Pinpoint the cell where the given text exists, returning its [X, Y] midpoint coordinate. 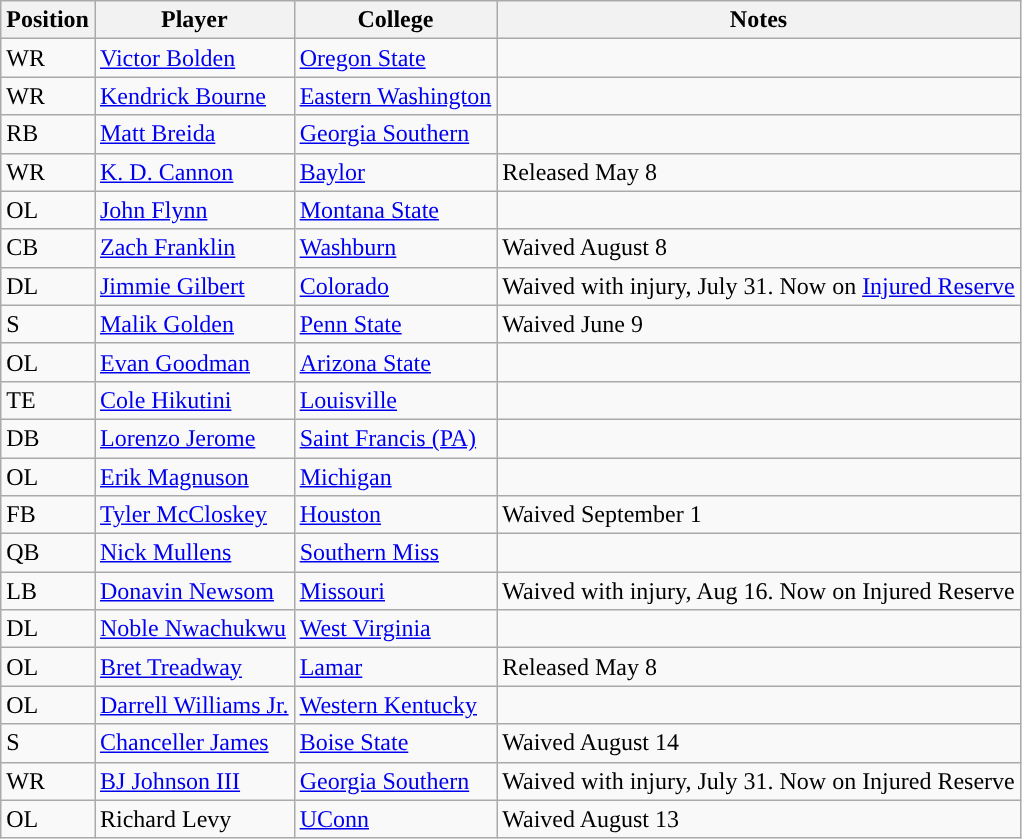
Western Kentucky [396, 705]
Oregon State [396, 58]
Waived August 13 [758, 819]
Waived August 14 [758, 743]
Lamar [396, 667]
Victor Bolden [194, 58]
John Flynn [194, 210]
Houston [396, 515]
DB [48, 438]
LB [48, 591]
College [396, 20]
Nick Mullens [194, 553]
Louisville [396, 400]
Zach Franklin [194, 248]
Colorado [396, 286]
Bret Treadway [194, 667]
Eastern Washington [396, 96]
UConn [396, 819]
TE [48, 400]
Matt Breida [194, 134]
Evan Goodman [194, 362]
Waived with injury, Aug 16. Now on Injured Reserve [758, 591]
Arizona State [396, 362]
Saint Francis (PA) [396, 438]
Boise State [396, 743]
West Virginia [396, 629]
Waived June 9 [758, 324]
RB [48, 134]
Malik Golden [194, 324]
Chanceller James [194, 743]
Lorenzo Jerome [194, 438]
Jimmie Gilbert [194, 286]
Donavin Newsom [194, 591]
BJ Johnson III [194, 781]
Darrell Williams Jr. [194, 705]
Noble Nwachukwu [194, 629]
Penn State [396, 324]
Montana State [396, 210]
Erik Magnuson [194, 477]
QB [48, 553]
Notes [758, 20]
Position [48, 20]
Baylor [396, 172]
Waived September 1 [758, 515]
Waived August 8 [758, 248]
Missouri [396, 591]
Kendrick Bourne [194, 96]
Cole Hikutini [194, 400]
Richard Levy [194, 819]
FB [48, 515]
Southern Miss [396, 553]
CB [48, 248]
Tyler McCloskey [194, 515]
K. D. Cannon [194, 172]
Washburn [396, 248]
Player [194, 20]
Michigan [396, 477]
